Pinpoint the cell where the given text exists, returning its [X, Y] midpoint coordinate. 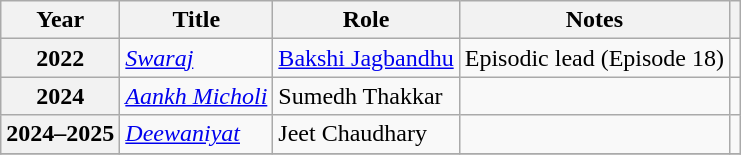
Title [196, 20]
2024 [60, 96]
Bakshi Jagbandhu [366, 58]
Jeet Chaudhary [366, 134]
Swaraj [196, 58]
2022 [60, 58]
Sumedh Thakkar [366, 96]
Aankh Micholi [196, 96]
Notes [594, 20]
Year [60, 20]
Episodic lead (Episode 18) [594, 58]
2024–2025 [60, 134]
Deewaniyat [196, 134]
Role [366, 20]
